Scan for the cell matching the given text and deliver its [X, Y] coordinate at center. 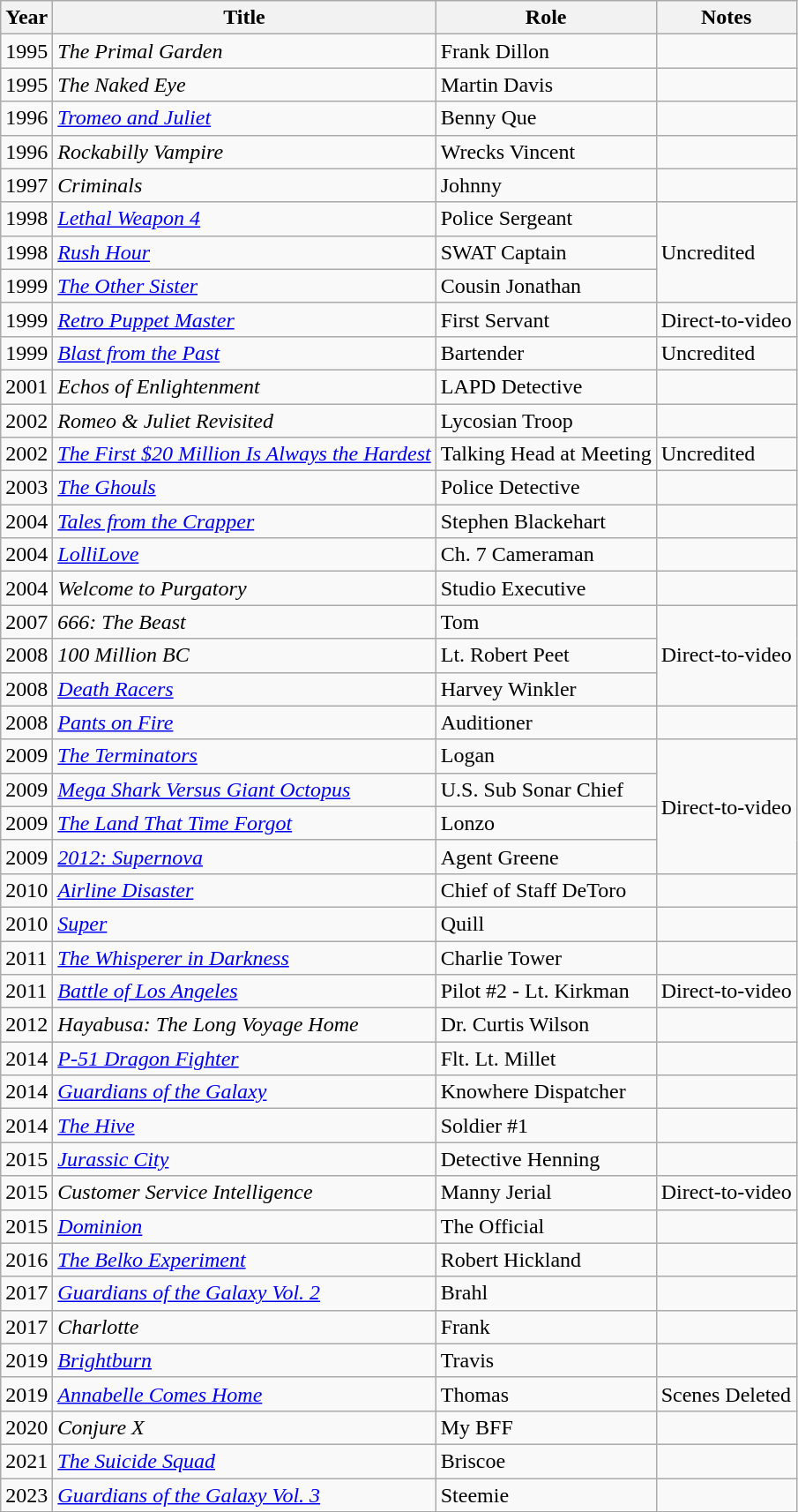
Chief of Staff DeToro [546, 890]
Detective Henning [546, 1159]
The Suicide Squad [244, 1461]
Title [244, 18]
Auditioner [546, 722]
Lt. Robert Peet [546, 655]
Hayabusa: The Long Voyage Home [244, 1025]
Brahl [546, 1293]
First Servant [546, 319]
Ch. 7 Cameraman [546, 555]
Talking Head at Meeting [546, 454]
Benny Que [546, 118]
Super [244, 924]
The Official [546, 1226]
Soldier #1 [546, 1126]
The Hive [244, 1126]
2012: Supernova [244, 857]
The Other Sister [244, 286]
Notes [727, 18]
Bartender [546, 353]
Robert Hickland [546, 1260]
Pilot #2 - Lt. Kirkman [546, 992]
Airline Disaster [244, 890]
1997 [26, 185]
2023 [26, 1495]
Year [26, 18]
Jurassic City [244, 1159]
666: The Beast [244, 622]
Lethal Weapon 4 [244, 219]
Guardians of the Galaxy Vol. 2 [244, 1293]
Lonzo [546, 823]
Annabelle Comes Home [244, 1394]
Scenes Deleted [727, 1394]
Echos of Enlightenment [244, 386]
Steemie [546, 1495]
Studio Executive [546, 588]
Manny Jerial [546, 1193]
LAPD Detective [546, 386]
Retro Puppet Master [244, 319]
2020 [26, 1427]
Role [546, 18]
Blast from the Past [244, 353]
2021 [26, 1461]
Rush Hour [244, 252]
Romeo & Juliet Revisited [244, 421]
The Belko Experiment [244, 1260]
2016 [26, 1260]
100 Million BC [244, 655]
Briscoe [546, 1461]
Battle of Los Angeles [244, 992]
The Whisperer in Darkness [244, 957]
The Terminators [244, 756]
Quill [546, 924]
Conjure X [244, 1427]
The Primal Garden [244, 51]
Tromeo and Juliet [244, 118]
Charlie Tower [546, 957]
The Land That Time Forgot [244, 823]
Frank Dillon [546, 51]
Welcome to Purgatory [244, 588]
Stephen Blackehart [546, 521]
Dr. Curtis Wilson [546, 1025]
My BFF [546, 1427]
Death Racers [244, 689]
Tom [546, 622]
Harvey Winkler [546, 689]
Rockabilly Vampire [244, 152]
Tales from the Crapper [244, 521]
Thomas [546, 1394]
Dominion [244, 1226]
U.S. Sub Sonar Chief [546, 790]
Mega Shark Versus Giant Octopus [244, 790]
Travis [546, 1360]
Pants on Fire [244, 722]
Martin Davis [546, 85]
Police Detective [546, 488]
2001 [26, 386]
Criminals [244, 185]
The First $20 Million Is Always the Hardest [244, 454]
Charlotte [244, 1327]
The Naked Eye [244, 85]
Flt. Lt. Millet [546, 1059]
Frank [546, 1327]
Guardians of the Galaxy [244, 1092]
Police Sergeant [546, 219]
The Ghouls [244, 488]
Customer Service Intelligence [244, 1193]
Agent Greene [546, 857]
Logan [546, 756]
Guardians of the Galaxy Vol. 3 [244, 1495]
Wrecks Vincent [546, 152]
2003 [26, 488]
Knowhere Dispatcher [546, 1092]
SWAT Captain [546, 252]
Cousin Jonathan [546, 286]
2012 [26, 1025]
P-51 Dragon Fighter [244, 1059]
2007 [26, 622]
Lycosian Troop [546, 421]
LolliLove [244, 555]
Johnny [546, 185]
Brightburn [244, 1360]
